Search for the cell housing the specified text and yield its [X, Y] center coordinate. 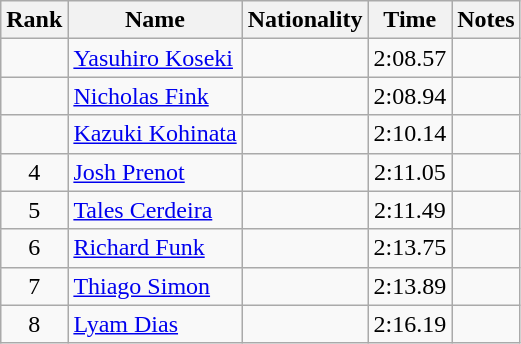
2:10.14 [410, 134]
6 [34, 248]
4 [34, 172]
2:11.49 [410, 210]
2:13.89 [410, 286]
Lyam Dias [155, 324]
Rank [34, 20]
2:16.19 [410, 324]
7 [34, 286]
5 [34, 210]
Time [410, 20]
Notes [486, 20]
2:08.57 [410, 58]
2:13.75 [410, 248]
2:11.05 [410, 172]
Nicholas Fink [155, 96]
Nationality [305, 20]
2:08.94 [410, 96]
Yasuhiro Koseki [155, 58]
Tales Cerdeira [155, 210]
8 [34, 324]
Kazuki Kohinata [155, 134]
Josh Prenot [155, 172]
Name [155, 20]
Richard Funk [155, 248]
Thiago Simon [155, 286]
